Pinpoint the cell where the given text exists, returning its [X, Y] midpoint coordinate. 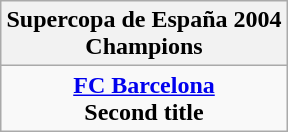
FC Barcelona Second title [144, 98]
Supercopa de España 2004 Champions [144, 34]
